Identify which cell holds the provided text, then report its [X, Y] central coordinate. 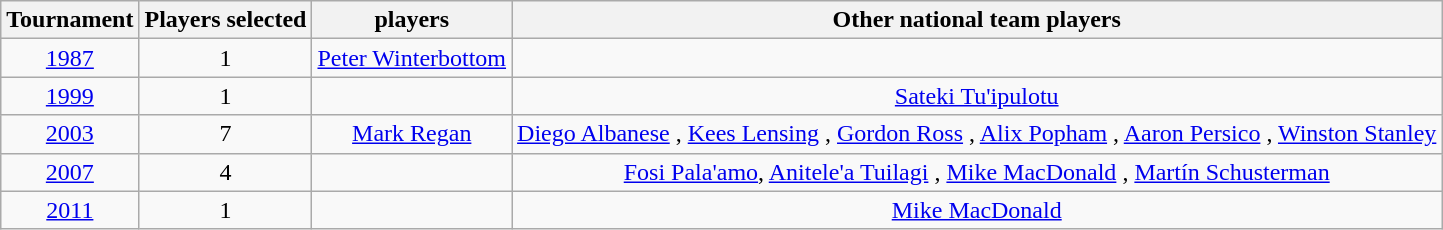
7 [226, 134]
1987 [70, 58]
Tournament [70, 20]
1999 [70, 96]
4 [226, 172]
2011 [70, 210]
Mike MacDonald [977, 210]
Peter Winterbottom [412, 58]
Other national team players [977, 20]
Players selected [226, 20]
Sateki Tu'ipulotu [977, 96]
Diego Albanese , Kees Lensing , Gordon Ross , Alix Popham , Aaron Persico , Winston Stanley [977, 134]
2007 [70, 172]
Mark Regan [412, 134]
players [412, 20]
2003 [70, 134]
Fosi Pala'amo, Anitele'a Tuilagi , Mike MacDonald , Martín Schusterman [977, 172]
